Capture the cell that displays the provided text and extract its [x, y] central coordinate. 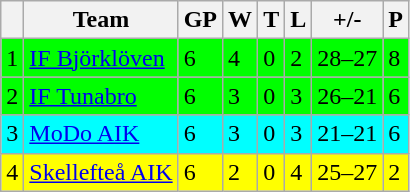
L [298, 20]
8 [396, 58]
W [240, 20]
IF Tunabro [101, 96]
28–27 [348, 58]
GP [200, 20]
+/- [348, 20]
25–27 [348, 172]
MoDo AIK [101, 134]
26–21 [348, 96]
Skellefteå AIK [101, 172]
1 [12, 58]
21–21 [348, 134]
IF Björklöven [101, 58]
Team [101, 20]
P [396, 20]
T [272, 20]
